Provide the [x, y] coordinate of the cell's center where the given text is located.  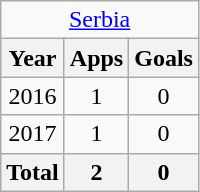
Goals [164, 58]
Total [33, 172]
Year [33, 58]
Apps [96, 58]
2 [96, 172]
2017 [33, 134]
2016 [33, 96]
Serbia [100, 20]
